Scan for the cell matching the given text and deliver its [x, y] coordinate at center. 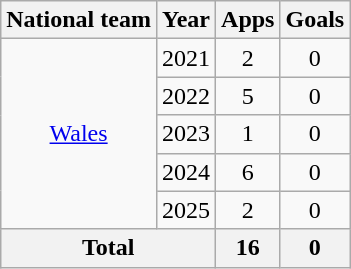
Wales [79, 134]
5 [248, 96]
2024 [186, 172]
Goals [315, 20]
Year [186, 20]
2021 [186, 58]
Total [108, 248]
National team [79, 20]
2023 [186, 134]
16 [248, 248]
2022 [186, 96]
2025 [186, 210]
Apps [248, 20]
1 [248, 134]
6 [248, 172]
